For the text-containing cell, return its midpoint in (x, y) coordinate format. 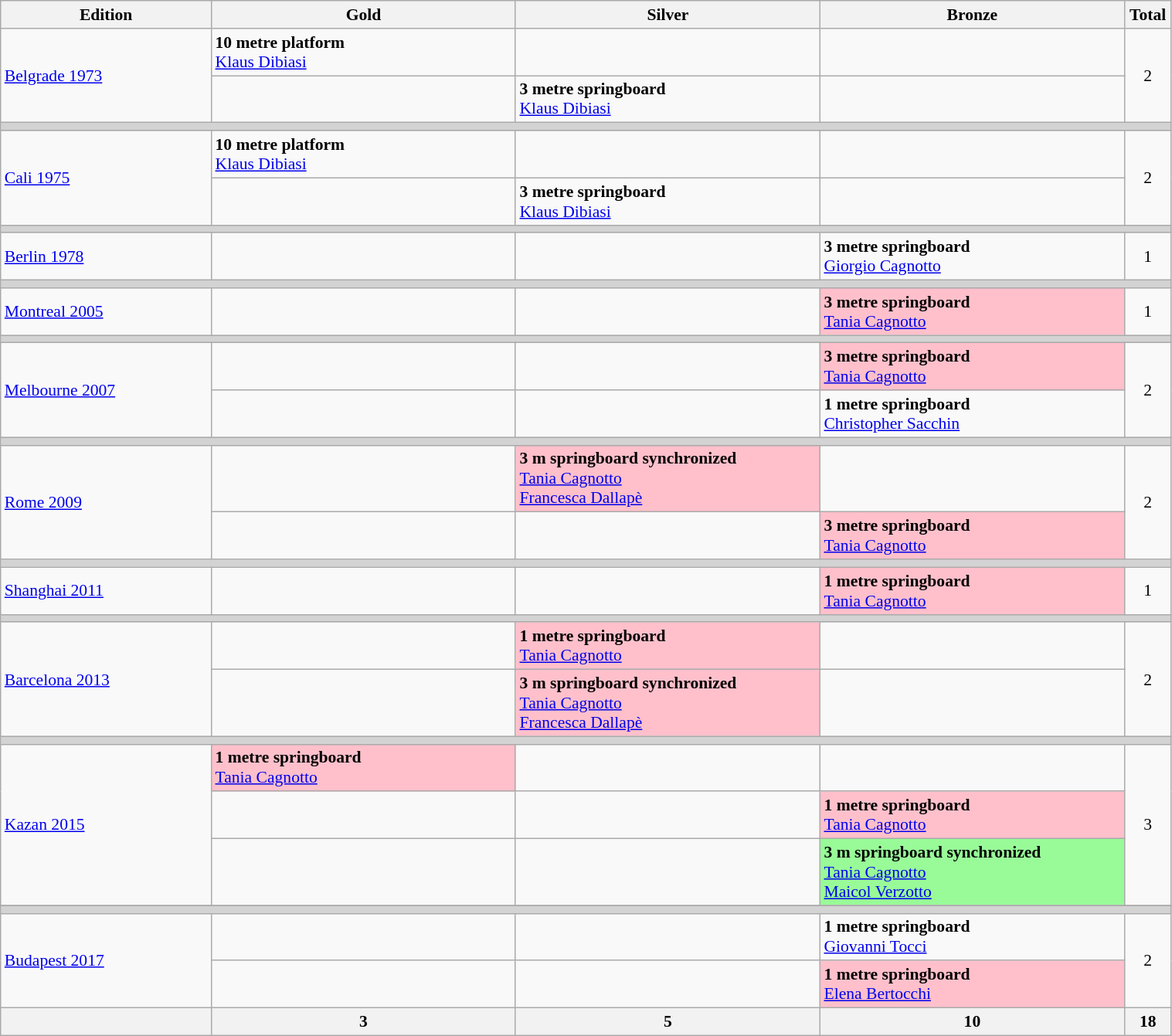
Montreal 2005 (107, 312)
Silver (668, 15)
Belgrade 1973 (107, 76)
Edition (107, 15)
3 metre springboardGiorgio Cagnotto (972, 256)
Kazan 2015 (107, 825)
1 metre springboardElena Bertocchi (972, 984)
Budapest 2017 (107, 960)
1 metre springboardGiovanni Tocci (972, 936)
1 metre springboardChristopher Sacchin (972, 414)
Shanghai 2011 (107, 590)
Cali 1975 (107, 178)
Berlin 1978 (107, 256)
Gold (363, 15)
Bronze (972, 15)
10 (972, 1022)
Barcelona 2013 (107, 680)
3 m springboard synchronizedTania CagnottoMaicol Verzotto (972, 873)
Melbourne 2007 (107, 390)
Total (1148, 15)
Rome 2009 (107, 502)
18 (1148, 1022)
5 (668, 1022)
